Return the (x, y) coordinate for the center point of the cell that contains the specified text.  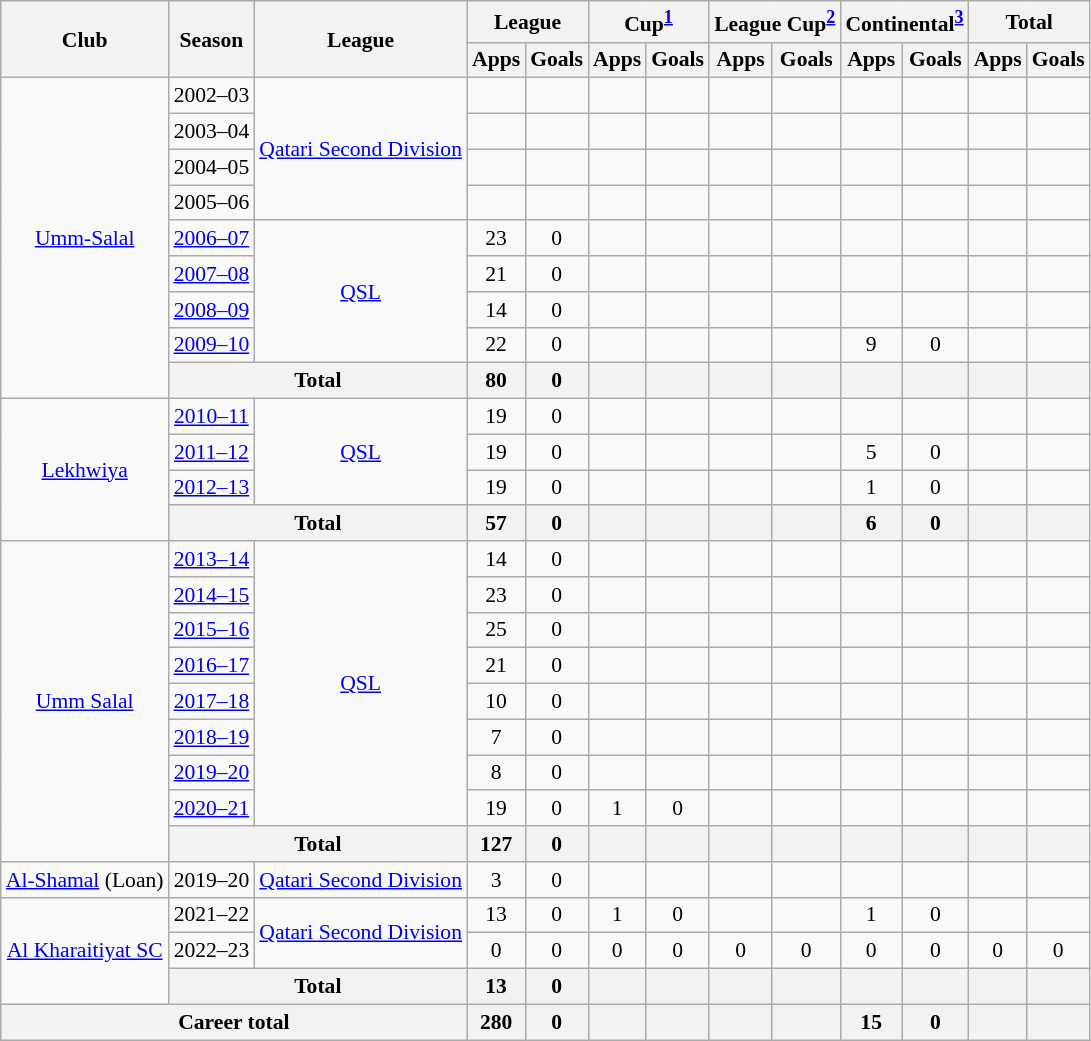
80 (496, 381)
Continental3 (904, 22)
2007–08 (212, 274)
2012–13 (212, 488)
Lekhwiya (85, 470)
2020–21 (212, 809)
Umm Salal (85, 702)
7 (496, 737)
280 (496, 1022)
Umm-Salal (85, 238)
9 (871, 345)
2011–12 (212, 452)
15 (871, 1022)
2005–06 (212, 203)
127 (496, 844)
2022–23 (212, 951)
Al Kharaitiyat SC (85, 950)
3 (496, 880)
2021–22 (212, 915)
2006–07 (212, 239)
Season (212, 40)
2002–03 (212, 96)
2004–05 (212, 167)
League Cup2 (774, 22)
2009–10 (212, 345)
8 (496, 773)
6 (871, 524)
2015–16 (212, 630)
2013–14 (212, 559)
2003–04 (212, 132)
2017–18 (212, 702)
2018–19 (212, 737)
Club (85, 40)
10 (496, 702)
2014–15 (212, 595)
2010–11 (212, 417)
2008–09 (212, 310)
2016–17 (212, 666)
5 (871, 452)
57 (496, 524)
Career total (234, 1022)
22 (496, 345)
Cup1 (648, 22)
25 (496, 630)
Al-Shamal (Loan) (85, 880)
